Pinpoint the cell where the given text exists, returning its (x, y) midpoint coordinate. 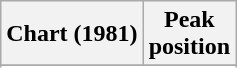
Peakposition (189, 34)
Chart (1981) (72, 34)
